From the cell containing the given text, extract its center point as (x, y) coordinate. 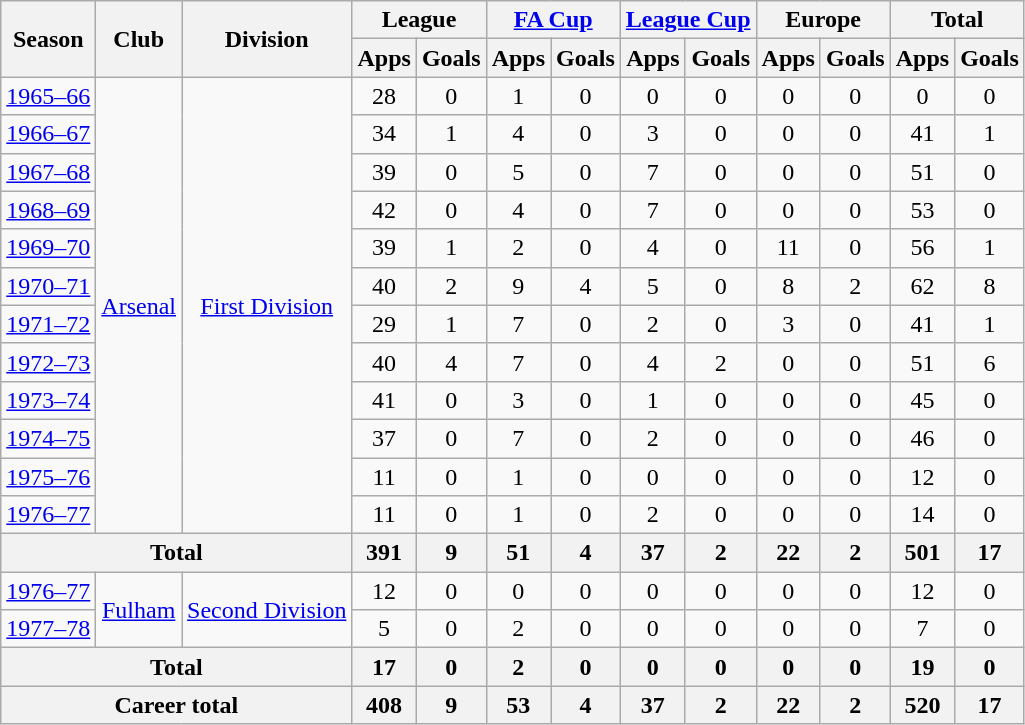
1966–67 (48, 134)
14 (922, 515)
42 (384, 210)
FA Cup (553, 20)
Second Division (267, 610)
Europe (823, 20)
Career total (176, 705)
Club (139, 39)
45 (922, 400)
408 (384, 705)
6 (990, 362)
1975–76 (48, 477)
1971–72 (48, 324)
501 (922, 553)
1967–68 (48, 172)
Season (48, 39)
391 (384, 553)
34 (384, 134)
520 (922, 705)
Division (267, 39)
28 (384, 96)
1972–73 (48, 362)
29 (384, 324)
62 (922, 286)
1968–69 (48, 210)
Arsenal (139, 306)
19 (922, 667)
1965–66 (48, 96)
1970–71 (48, 286)
League Cup (688, 20)
1969–70 (48, 248)
56 (922, 248)
1973–74 (48, 400)
1977–78 (48, 629)
Fulham (139, 610)
46 (922, 438)
1974–75 (48, 438)
First Division (267, 306)
League (419, 20)
